Identify which cell holds the provided text, then report its [X, Y] central coordinate. 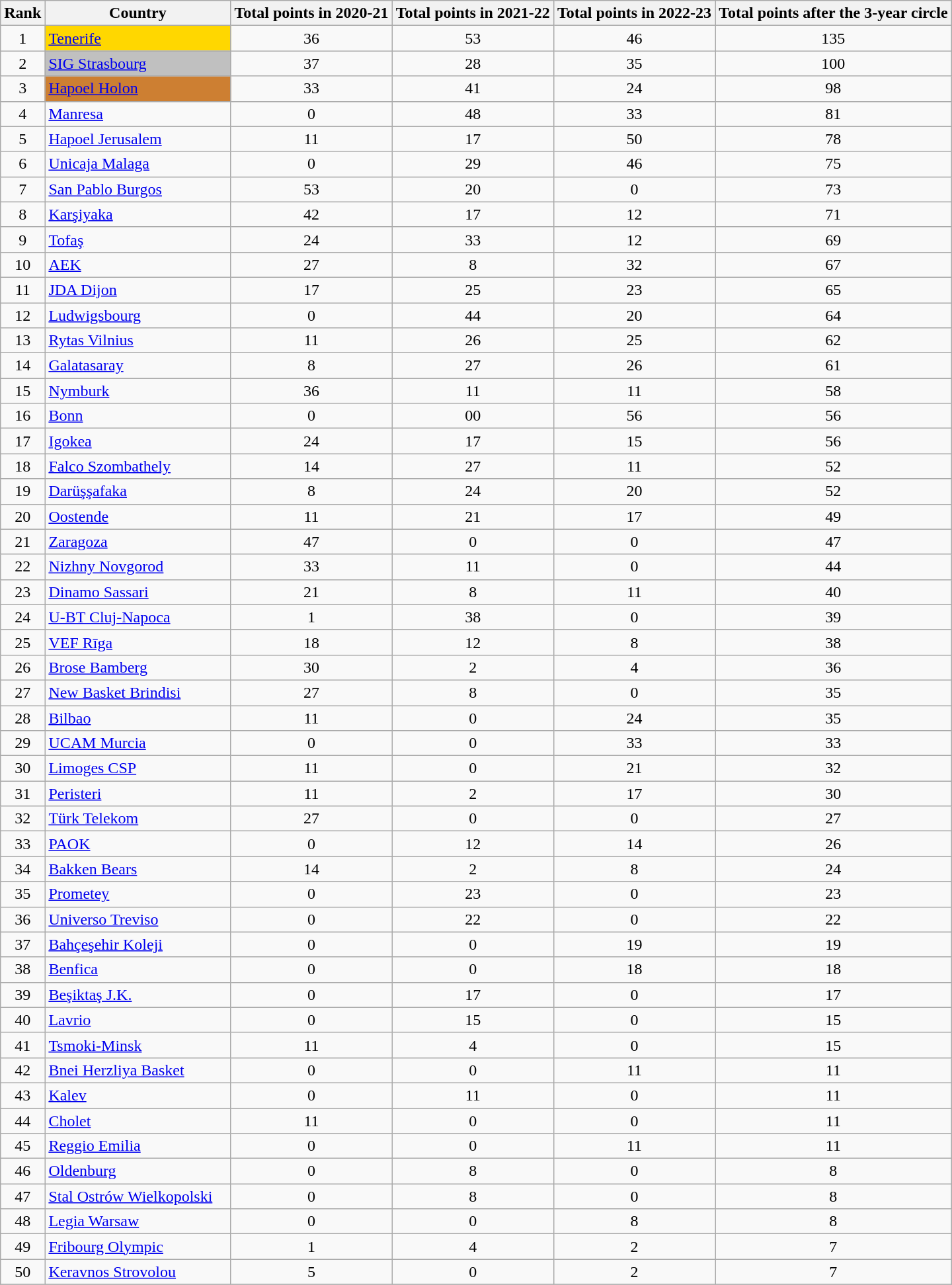
Brose Bamberg [138, 667]
135 [833, 38]
43 [22, 1095]
9 [22, 239]
SIG Strasbourg [138, 63]
Total points in 2021-22 [473, 13]
Hapoel Jerusalem [138, 139]
10 [22, 265]
Legia Warsaw [138, 1222]
UCAM Murcia [138, 743]
3 [22, 89]
Bahçeşehir Koleji [138, 944]
98 [833, 89]
AEK [138, 265]
PAOK [138, 844]
Cholet [138, 1121]
Dinamo Sassari [138, 592]
Fribourg Olympic [138, 1247]
Oostende [138, 517]
Prometey [138, 894]
Bonn [138, 416]
Unicaja Malaga [138, 164]
San Pablo Burgos [138, 189]
81 [833, 114]
Ludwigsbourg [138, 315]
Limoges CSP [138, 768]
16 [22, 416]
VEF Rīga [138, 642]
Igokea [138, 441]
75 [833, 164]
31 [22, 794]
Falco Szombathely [138, 466]
Rank [22, 13]
JDA Dijon [138, 290]
Manresa [138, 114]
Nizhny Novgorod [138, 567]
Darüşşafaka [138, 491]
Galatasaray [138, 366]
Total points in 2020-21 [311, 13]
Oldenburg [138, 1171]
Bilbao [138, 718]
Nymburk [138, 391]
Lavrio [138, 1020]
Peristeri [138, 794]
34 [22, 869]
Beşiktaş J.K. [138, 995]
Karşiyaka [138, 214]
13 [22, 341]
62 [833, 341]
45 [22, 1146]
Türk Telekom [138, 819]
61 [833, 366]
Country [138, 13]
Zaragoza [138, 542]
67 [833, 265]
Hapoel Holon [138, 89]
69 [833, 239]
Total points in 2022-23 [634, 13]
58 [833, 391]
U-BT Cluj-Napoca [138, 617]
Bakken Bears [138, 869]
73 [833, 189]
Total points after the 3-year circle [833, 13]
Keravnos Strovolou [138, 1272]
Universo Treviso [138, 919]
Benfica [138, 970]
Kalev [138, 1095]
Rytas Vilnius [138, 341]
Tsmoki-Minsk [138, 1045]
00 [473, 416]
71 [833, 214]
100 [833, 63]
Tofaş [138, 239]
65 [833, 290]
Stal Ostrów Wielkopolski [138, 1196]
6 [22, 164]
Tenerife [138, 38]
64 [833, 315]
78 [833, 139]
Reggio Emilia [138, 1146]
New Basket Brindisi [138, 692]
Bnei Herzliya Basket [138, 1070]
